Identify which cell holds the provided text, then report its [x, y] central coordinate. 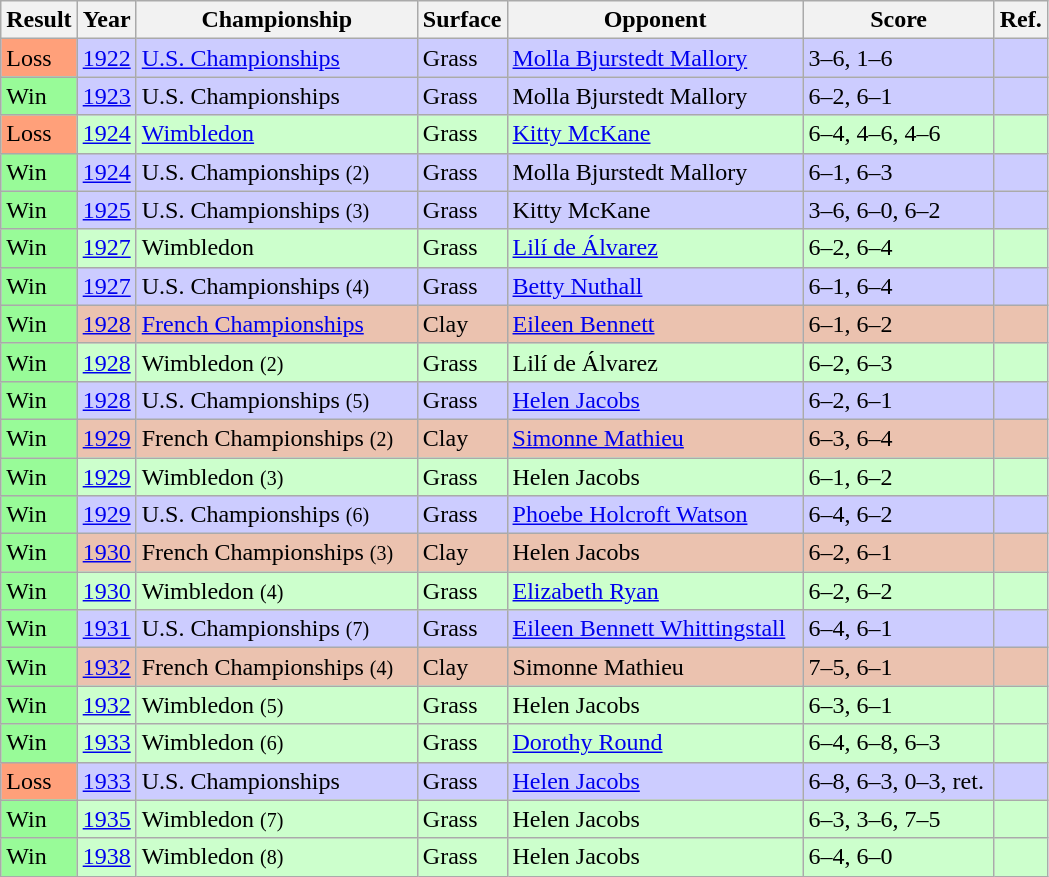
French Championships (4) [276, 667]
French Championships (2) [276, 438]
Eileen Bennett [655, 324]
Elizabeth Ryan [655, 591]
6–2, 6–3 [898, 362]
Championship [276, 20]
6–1, 6–4 [898, 286]
French Championships (3) [276, 553]
1925 [106, 210]
U.S. Championships (5) [276, 400]
Wimbledon (3) [276, 477]
Surface [462, 20]
Eileen Bennett Whittingstall [655, 629]
U.S. Championships (7) [276, 629]
Wimbledon (5) [276, 705]
U.S. Championships (2) [276, 172]
Wimbledon (2) [276, 362]
6–2, 6–2 [898, 591]
6–8, 6–3, 0–3, ret. [898, 781]
3–6, 1–6 [898, 58]
Wimbledon (6) [276, 743]
1931 [106, 629]
Opponent [655, 20]
1938 [106, 857]
6–2, 6–4 [898, 248]
1922 [106, 58]
Wimbledon (4) [276, 591]
U.S. Championships (3) [276, 210]
6–4, 4–6, 4–6 [898, 134]
7–5, 6–1 [898, 667]
Year [106, 20]
Wimbledon (8) [276, 857]
Dorothy Round [655, 743]
Betty Nuthall [655, 286]
Score [898, 20]
1923 [106, 96]
U.S. Championships (6) [276, 515]
6–3, 6–1 [898, 705]
Result [39, 20]
Wimbledon (7) [276, 819]
U.S. Championships (4) [276, 286]
6–1, 6–3 [898, 172]
6–3, 6–4 [898, 438]
Phoebe Holcroft Watson [655, 515]
6–4, 6–8, 6–3 [898, 743]
French Championships [276, 324]
6–4, 6–1 [898, 629]
6–4, 6–2 [898, 515]
6–3, 3–6, 7–5 [898, 819]
Ref. [1020, 20]
6–4, 6–0 [898, 857]
3–6, 6–0, 6–2 [898, 210]
1935 [106, 819]
